For the text-containing cell, return its midpoint in [X, Y] coordinate format. 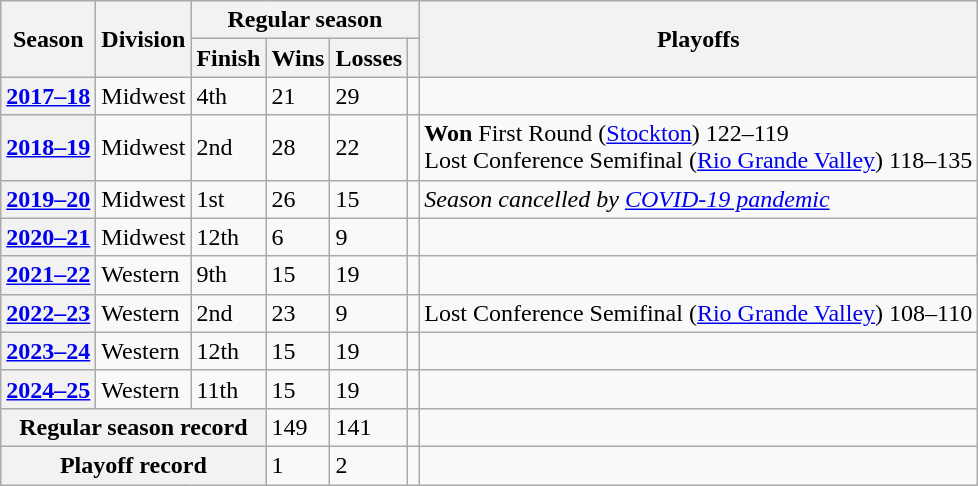
2 [369, 465]
Regular season [305, 20]
Regular season record [134, 427]
Season cancelled by COVID-19 pandemic [698, 199]
Wins [298, 58]
Playoffs [698, 39]
Division [144, 39]
2020–21 [48, 237]
2017–18 [48, 96]
2018–19 [48, 148]
2024–25 [48, 389]
Playoff record [134, 465]
2021–22 [48, 275]
2023–24 [48, 351]
26 [298, 199]
141 [369, 427]
29 [369, 96]
9th [228, 275]
2022–23 [48, 313]
11th [228, 389]
21 [298, 96]
Finish [228, 58]
Season [48, 39]
Lost Conference Semifinal (Rio Grande Valley) 108–110 [698, 313]
2019–20 [48, 199]
149 [298, 427]
1 [298, 465]
Losses [369, 58]
28 [298, 148]
Won First Round (Stockton) 122–119Lost Conference Semifinal (Rio Grande Valley) 118–135 [698, 148]
23 [298, 313]
1st [228, 199]
4th [228, 96]
6 [298, 237]
22 [369, 148]
